Capture the cell that displays the provided text and extract its (x, y) central coordinate. 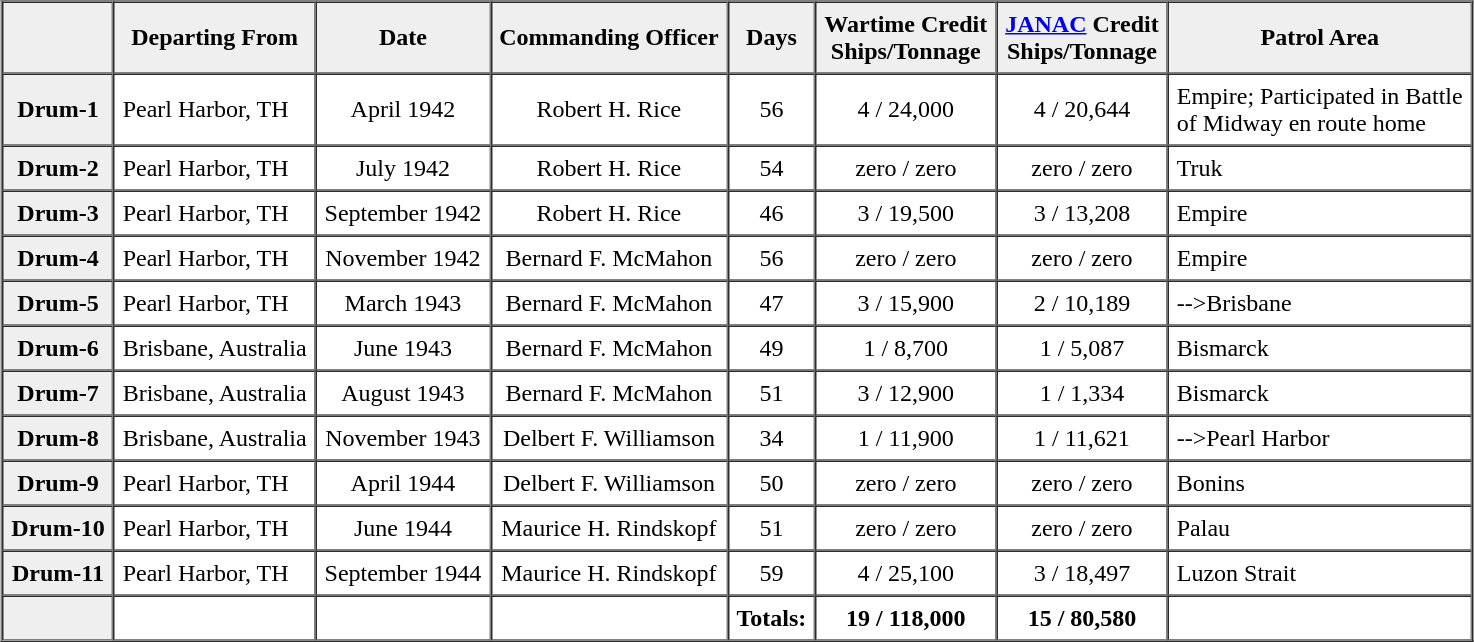
Drum-2 (58, 168)
54 (772, 168)
Drum-4 (58, 258)
Patrol Area (1320, 38)
April 1942 (404, 110)
3 / 15,900 (906, 302)
JANAC CreditShips/Tonnage (1082, 38)
Drum-9 (58, 482)
1 / 1,334 (1082, 392)
Drum-7 (58, 392)
3 / 18,497 (1082, 572)
Palau (1320, 528)
2 / 10,189 (1082, 302)
Date (404, 38)
1 / 11,621 (1082, 438)
Drum-11 (58, 572)
15 / 80,580 (1082, 618)
July 1942 (404, 168)
Drum-3 (58, 212)
-->Pearl Harbor (1320, 438)
Commanding Officer (608, 38)
49 (772, 348)
3 / 13,208 (1082, 212)
September 1944 (404, 572)
1 / 11,900 (906, 438)
June 1944 (404, 528)
Drum-5 (58, 302)
Wartime CreditShips/Tonnage (906, 38)
1 / 5,087 (1082, 348)
Luzon Strait (1320, 572)
March 1943 (404, 302)
April 1944 (404, 482)
4 / 25,100 (906, 572)
Drum-1 (58, 110)
4 / 20,644 (1082, 110)
Days (772, 38)
19 / 118,000 (906, 618)
47 (772, 302)
3 / 12,900 (906, 392)
Empire; Participated in Battle of Midway en route home (1320, 110)
Departing From (215, 38)
June 1943 (404, 348)
November 1943 (404, 438)
Truk (1320, 168)
Totals: (772, 618)
November 1942 (404, 258)
46 (772, 212)
September 1942 (404, 212)
Drum-8 (58, 438)
1 / 8,700 (906, 348)
Drum-6 (58, 348)
4 / 24,000 (906, 110)
59 (772, 572)
August 1943 (404, 392)
3 / 19,500 (906, 212)
50 (772, 482)
Drum-10 (58, 528)
-->Brisbane (1320, 302)
Bonins (1320, 482)
34 (772, 438)
